Output the (x, y) coordinate of the center of the cell containing the given text.  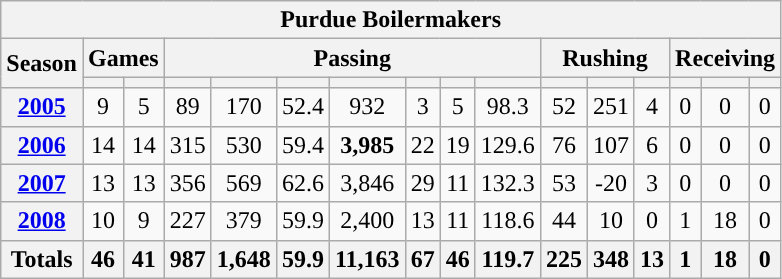
41 (144, 259)
2,400 (367, 221)
98.3 (508, 107)
379 (244, 221)
22 (422, 145)
251 (610, 107)
348 (610, 259)
Totals (42, 259)
Season (42, 64)
Passing (352, 58)
4 (652, 107)
356 (188, 183)
11,163 (367, 259)
225 (564, 259)
67 (422, 259)
1,648 (244, 259)
569 (244, 183)
2006 (42, 145)
530 (244, 145)
Receiving (726, 58)
3,846 (367, 183)
132.3 (508, 183)
Games (123, 58)
119.7 (508, 259)
53 (564, 183)
170 (244, 107)
118.6 (508, 221)
-20 (610, 183)
89 (188, 107)
2007 (42, 183)
227 (188, 221)
2008 (42, 221)
19 (458, 145)
2005 (42, 107)
987 (188, 259)
Purdue Boilermakers (391, 20)
Rushing (604, 58)
107 (610, 145)
315 (188, 145)
3,985 (367, 145)
932 (367, 107)
62.6 (302, 183)
129.6 (508, 145)
52 (564, 107)
6 (652, 145)
44 (564, 221)
59.4 (302, 145)
52.4 (302, 107)
29 (422, 183)
76 (564, 145)
